Output the (X, Y) coordinate of the center of the cell containing the given text.  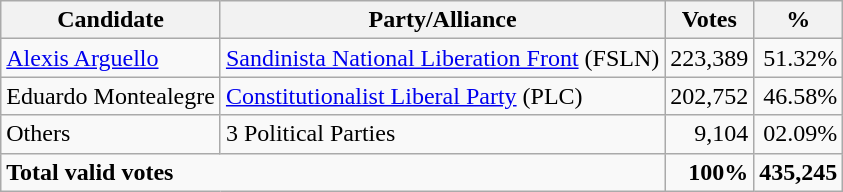
3 Political Parties (442, 134)
Others (111, 134)
Constitutionalist Liberal Party (PLC) (442, 96)
Total valid votes (333, 172)
202,752 (710, 96)
Votes (710, 20)
9,104 (710, 134)
Eduardo Montealegre (111, 96)
223,389 (710, 58)
435,245 (798, 172)
Candidate (111, 20)
Sandinista National Liberation Front (FSLN) (442, 58)
02.09% (798, 134)
Alexis Arguello (111, 58)
100% (710, 172)
46.58% (798, 96)
Party/Alliance (442, 20)
% (798, 20)
51.32% (798, 58)
